Return the [x, y] coordinate for the center point of the cell that contains the specified text.  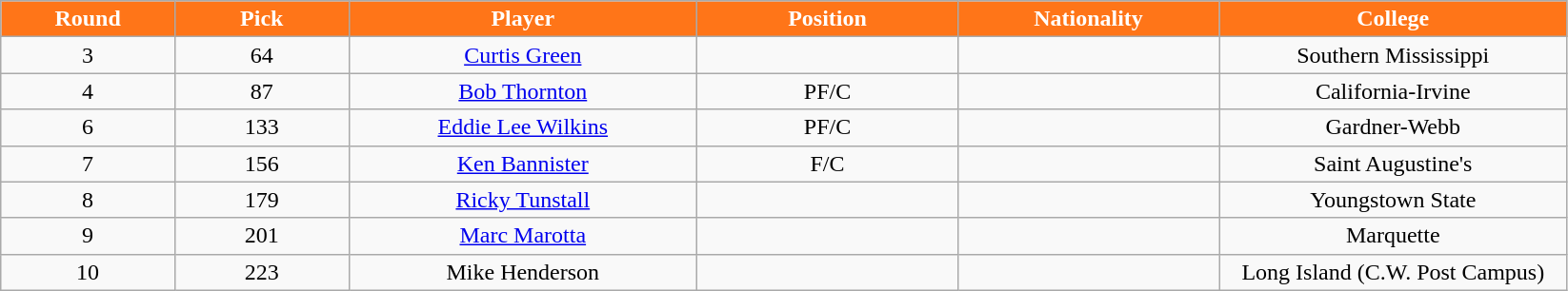
179 [261, 200]
Ricky Tunstall [522, 200]
Pick [261, 19]
3 [88, 55]
College [1393, 19]
87 [261, 91]
9 [88, 236]
Long Island (C.W. Post Campus) [1393, 272]
10 [88, 272]
Saint Augustine's [1393, 164]
64 [261, 55]
156 [261, 164]
Round [88, 19]
Marc Marotta [522, 236]
Gardner-Webb [1393, 127]
223 [261, 272]
Player [522, 19]
Curtis Green [522, 55]
Southern Mississippi [1393, 55]
133 [261, 127]
Marquette [1393, 236]
201 [261, 236]
F/C [827, 164]
8 [88, 200]
Eddie Lee Wilkins [522, 127]
Bob Thornton [522, 91]
Youngstown State [1393, 200]
Nationality [1089, 19]
Position [827, 19]
6 [88, 127]
4 [88, 91]
7 [88, 164]
Ken Bannister [522, 164]
Mike Henderson [522, 272]
California-Irvine [1393, 91]
